Return (x, y) of the center of cell containing provided text 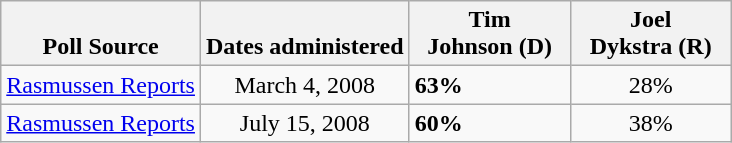
TimJohnson (D) (490, 34)
28% (650, 85)
Poll Source (101, 34)
Dates administered (304, 34)
JoelDykstra (R) (650, 34)
63% (490, 85)
July 15, 2008 (304, 123)
March 4, 2008 (304, 85)
60% (490, 123)
38% (650, 123)
